Detect which cell encompasses the target text, then output its (X, Y) center coordinate. 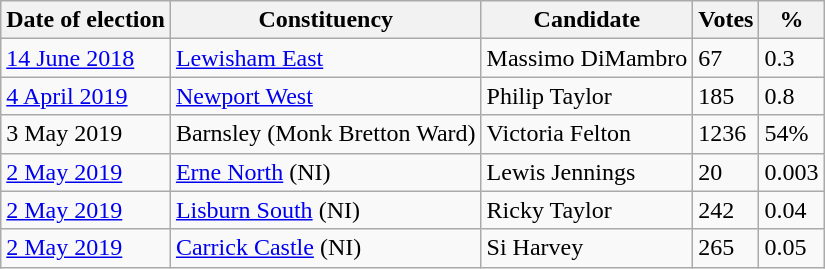
Victoria Felton (587, 134)
0.05 (792, 248)
Ricky Taylor (587, 210)
Lewis Jennings (587, 172)
265 (726, 248)
Barnsley (Monk Bretton Ward) (326, 134)
Carrick Castle (NI) (326, 248)
4 April 2019 (86, 96)
Votes (726, 20)
3 May 2019 (86, 134)
Candidate (587, 20)
% (792, 20)
0.8 (792, 96)
Newport West (326, 96)
0.003 (792, 172)
0.04 (792, 210)
0.3 (792, 58)
Philip Taylor (587, 96)
67 (726, 58)
185 (726, 96)
14 June 2018 (86, 58)
Constituency (326, 20)
Lisburn South (NI) (326, 210)
Massimo DiMambro (587, 58)
20 (726, 172)
242 (726, 210)
Si Harvey (587, 248)
1236 (726, 134)
54% (792, 134)
Erne North (NI) (326, 172)
Date of election (86, 20)
Lewisham East (326, 58)
